Extract the [x, y] coordinate from the center of the cell holding the provided text.  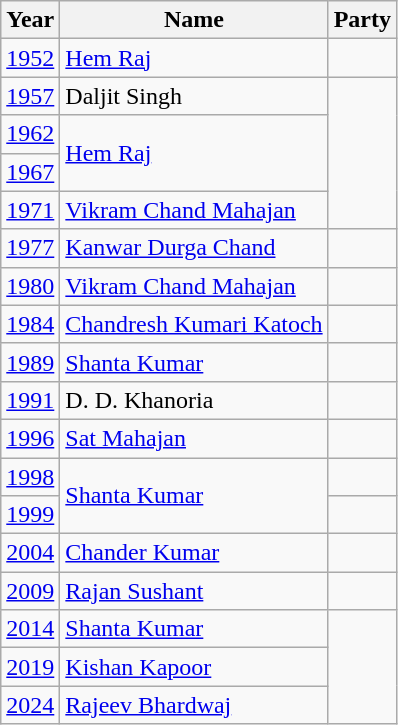
Daljit Singh [194, 96]
1989 [30, 362]
1991 [30, 400]
Rajeev Bhardwaj [194, 705]
2024 [30, 705]
2014 [30, 629]
1984 [30, 324]
1998 [30, 477]
1999 [30, 515]
Party [362, 20]
Name [194, 20]
Kishan Kapoor [194, 667]
1967 [30, 172]
2019 [30, 667]
2004 [30, 553]
1980 [30, 286]
Kanwar Durga Chand [194, 248]
Year [30, 20]
1996 [30, 438]
1957 [30, 96]
1962 [30, 134]
Chandresh Kumari Katoch [194, 324]
D. D. Khanoria [194, 400]
Chander Kumar [194, 553]
1971 [30, 210]
1977 [30, 248]
Rajan Sushant [194, 591]
2009 [30, 591]
Sat Mahajan [194, 438]
1952 [30, 58]
